Output the (X, Y) coordinate of the center of the cell containing the given text.  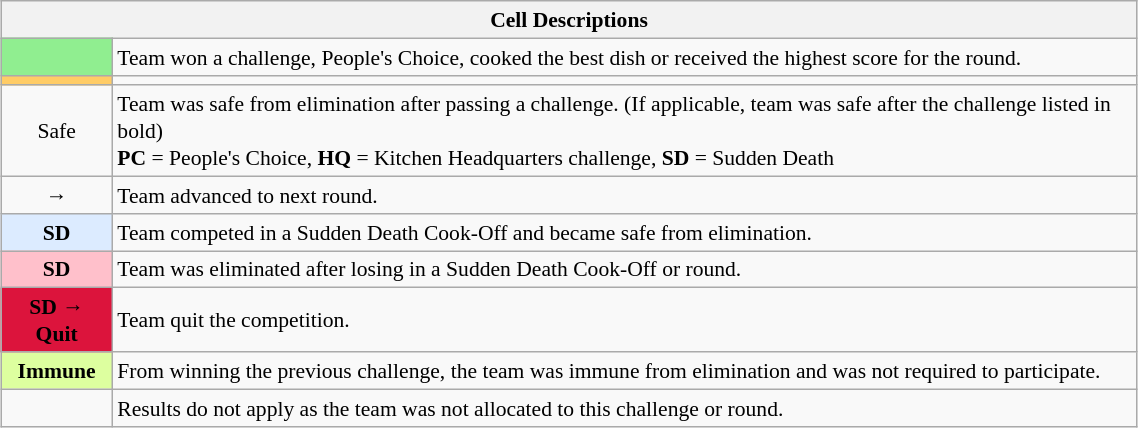
Team was eliminated after losing in a Sudden Death Cook-Off or round. (624, 268)
Safe (56, 130)
Team competed in a Sudden Death Cook-Off and became safe from elimination. (624, 232)
Immune (56, 370)
Cell Descriptions (569, 20)
Team quit the competition. (624, 320)
SD → Quit (56, 320)
From winning the previous challenge, the team was immune from elimination and was not required to participate. (624, 370)
Team advanced to next round. (624, 194)
Team won a challenge, People's Choice, cooked the best dish or received the highest score for the round. (624, 56)
→ (56, 194)
Results do not apply as the team was not allocated to this challenge or round. (624, 408)
